Detect which cell encompasses the target text, then output its [x, y] center coordinate. 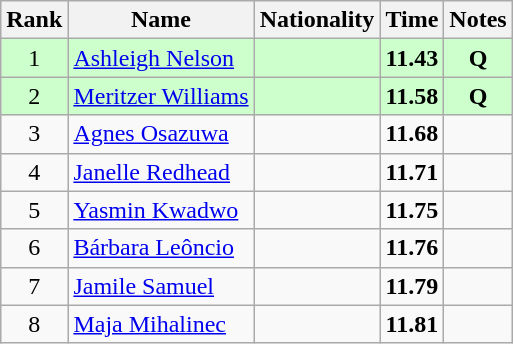
11.76 [412, 248]
11.79 [412, 286]
1 [34, 58]
8 [34, 324]
11.75 [412, 210]
Bárbara Leôncio [161, 248]
4 [34, 172]
Meritzer Williams [161, 96]
11.58 [412, 96]
Time [412, 20]
6 [34, 248]
11.43 [412, 58]
11.81 [412, 324]
Name [161, 20]
Janelle Redhead [161, 172]
11.68 [412, 134]
Ashleigh Nelson [161, 58]
7 [34, 286]
Maja Mihalinec [161, 324]
Yasmin Kwadwo [161, 210]
Jamile Samuel [161, 286]
Agnes Osazuwa [161, 134]
Rank [34, 20]
2 [34, 96]
5 [34, 210]
3 [34, 134]
11.71 [412, 172]
Notes [478, 20]
Nationality [317, 20]
